Pinpoint the cell where the given text exists, returning its (X, Y) midpoint coordinate. 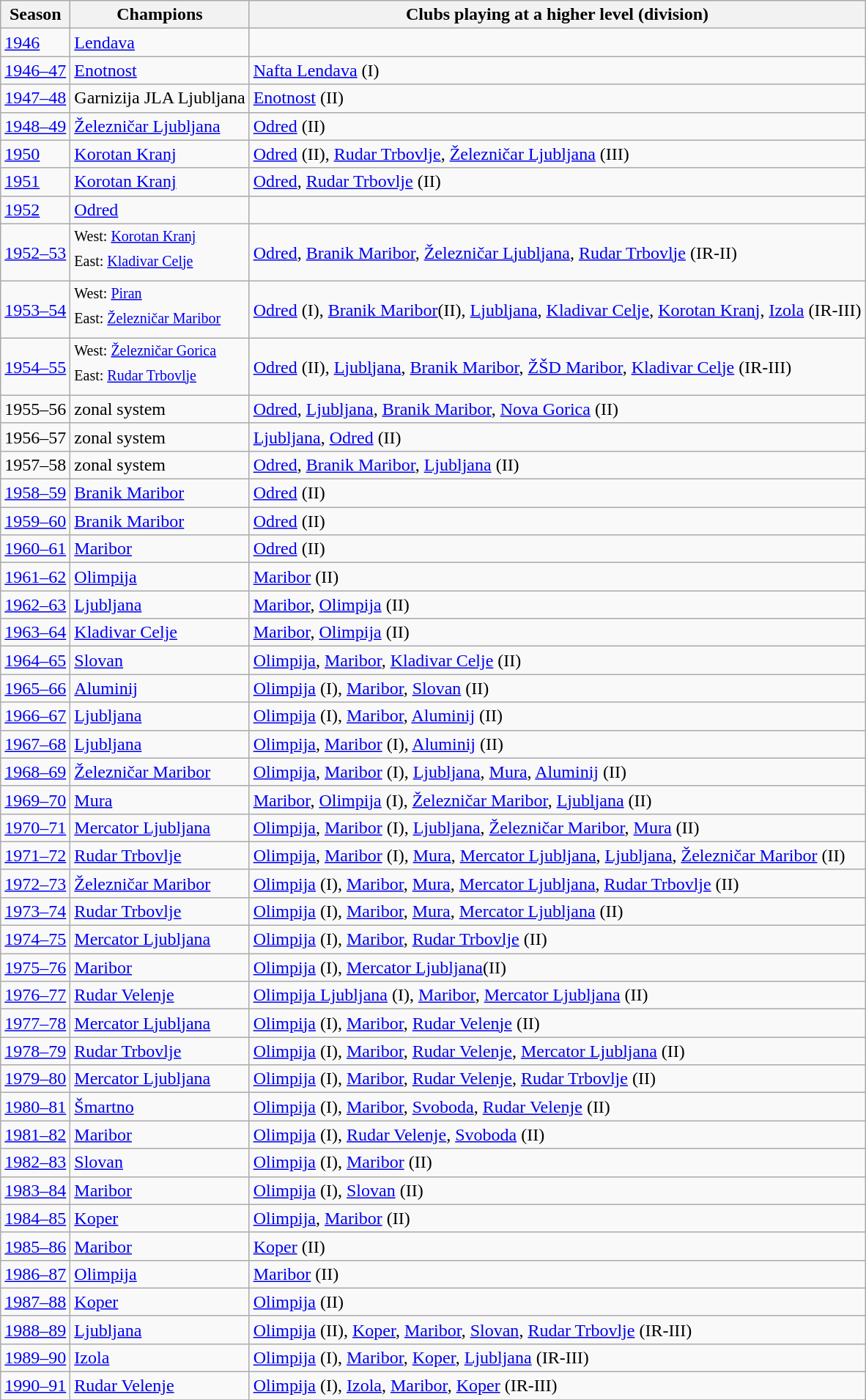
1980–81 (35, 1107)
1972–73 (35, 883)
Lendava (160, 43)
1982–83 (35, 1163)
1962–63 (35, 605)
1978–79 (35, 1051)
Maribor, Olimpija (I), Železničar Maribor, Ljubljana (II) (557, 800)
Enotnost (160, 70)
Olimpija (I), Slovan (II) (557, 1190)
Olimpija (I), Rudar Velenje, Svoboda (II) (557, 1135)
1974–75 (35, 940)
1986–87 (35, 1274)
1981–82 (35, 1135)
1969–70 (35, 800)
1976–77 (35, 995)
Olimpija, Maribor (I), Aluminij (II) (557, 744)
1955–56 (35, 409)
Season (35, 15)
Olimpija, Maribor (I), Ljubljana, Železničar Maribor, Mura (II) (557, 828)
Champions (160, 15)
Olimpija (I), Maribor, Rudar Velenje (II) (557, 1023)
1987–88 (35, 1302)
West: Piran East: Železničar Maribor (160, 309)
1964–65 (35, 660)
West: Železničar Gorica East: Rudar Trbovlje (160, 366)
1956–57 (35, 437)
West: Korotan Kranj East: Kladivar Celje (160, 252)
1966–67 (35, 716)
1960–61 (35, 549)
Clubs playing at a higher level (division) (557, 15)
1946 (35, 43)
Olimpija (I), Mercator Ljubljana(II) (557, 968)
1970–71 (35, 828)
Odred (I), Branik Maribor(II), Ljubljana, Kladivar Celje, Korotan Kranj, Izola (IR-III) (557, 309)
1979–80 (35, 1079)
Koper (II) (557, 1246)
1946–47 (35, 70)
1977–78 (35, 1023)
1950 (35, 154)
Odred, Rudar Trbovlje (II) (557, 182)
Odred (160, 210)
Aluminij (160, 688)
Odred, Branik Maribor, Ljubljana (II) (557, 465)
Odred, Ljubljana, Branik Maribor, Nova Gorica (II) (557, 409)
Garnizija JLA Ljubljana (160, 98)
Železničar Ljubljana (160, 126)
Olimpija (I), Maribor (II) (557, 1163)
1973–74 (35, 912)
1967–68 (35, 744)
1985–86 (35, 1246)
Odred, Branik Maribor, Železničar Ljubljana, Rudar Trbovlje (IR-II) (557, 252)
1954–55 (35, 366)
Olimpija, Maribor, Kladivar Celje (II) (557, 660)
1990–91 (35, 1386)
1988–89 (35, 1330)
1961–62 (35, 577)
Olimpija (I), Maribor, Svoboda, Rudar Velenje (II) (557, 1107)
Izola (160, 1358)
Olimpija (I), Maribor, Rudar Velenje, Mercator Ljubljana (II) (557, 1051)
1952 (35, 210)
Kladivar Celje (160, 633)
Šmartno (160, 1107)
Olimpija (I), Maribor, Slovan (II) (557, 688)
Olimpija (II) (557, 1302)
Olimpija (II), Koper, Maribor, Slovan, Rudar Trbovlje (IR-III) (557, 1330)
1952–53 (35, 252)
Odred (II), Ljubljana, Branik Maribor, ŽŠD Maribor, Kladivar Celje (IR-III) (557, 366)
1953–54 (35, 309)
1951 (35, 182)
1948–49 (35, 126)
Olimpija (I), Izola, Maribor, Koper (IR-III) (557, 1386)
1957–58 (35, 465)
1965–66 (35, 688)
Mura (160, 800)
1975–76 (35, 968)
Olimpija (I), Maribor, Mura, Mercator Ljubljana (II) (557, 912)
Ljubljana, Odred (II) (557, 437)
1959–60 (35, 521)
1947–48 (35, 98)
Olimpija (I), Maribor, Rudar Velenje, Rudar Trbovlje (II) (557, 1079)
1971–72 (35, 855)
Olimpija, Maribor (I), Ljubljana, Mura, Aluminij (II) (557, 772)
1958–59 (35, 493)
Odred (II), Rudar Trbovlje, Železničar Ljubljana (III) (557, 154)
1968–69 (35, 772)
Nafta Lendava (I) (557, 70)
1983–84 (35, 1190)
Olimpija (I), Maribor, Koper, Ljubljana (IR-III) (557, 1358)
Olimpija Ljubljana (I), Maribor, Mercator Ljubljana (II) (557, 995)
Olimpija, Maribor (I), Mura, Mercator Ljubljana, Ljubljana, Železničar Maribor (II) (557, 855)
1963–64 (35, 633)
Enotnost (II) (557, 98)
1984–85 (35, 1218)
Olimpija (I), Maribor, Aluminij (II) (557, 716)
Olimpija (I), Maribor, Rudar Trbovlje (II) (557, 940)
Olimpija (I), Maribor, Mura, Mercator Ljubljana, Rudar Trbovlje (II) (557, 883)
1989–90 (35, 1358)
Olimpija, Maribor (II) (557, 1218)
